Determine the (x, y) coordinate at the center of the cell enclosing the given text.  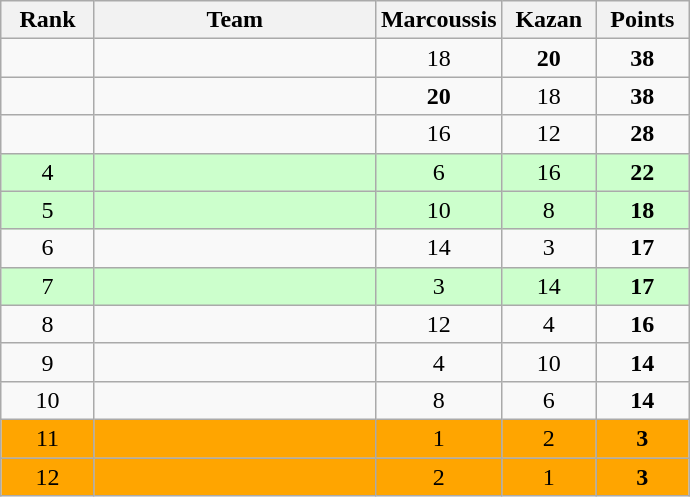
Team (234, 20)
Kazan (549, 20)
22 (643, 172)
9 (48, 362)
Marcoussis (438, 20)
11 (48, 438)
Rank (48, 20)
Points (643, 20)
7 (48, 286)
28 (643, 134)
5 (48, 210)
